Provide the (x, y) coordinate of the cell's center where the given text is located.  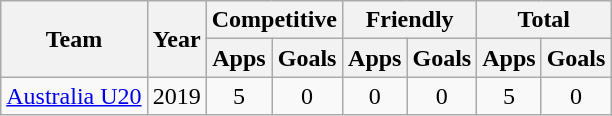
Friendly (410, 20)
Team (74, 39)
Competitive (274, 20)
Australia U20 (74, 96)
2019 (176, 96)
Year (176, 39)
Total (544, 20)
